For the text-containing cell, return its midpoint in [x, y] coordinate format. 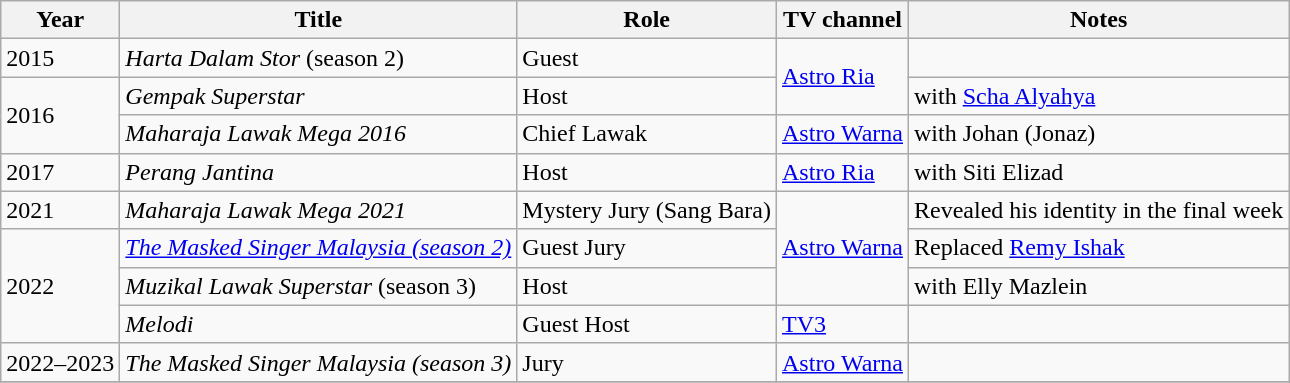
Title [318, 20]
Muzikal Lawak Superstar (season 3) [318, 286]
2021 [60, 210]
Year [60, 20]
Guest Host [647, 324]
2016 [60, 115]
The Masked Singer Malaysia (season 2) [318, 248]
Jury [647, 362]
with Siti Elizad [1099, 172]
with Elly Mazlein [1099, 286]
Maharaja Lawak Mega 2016 [318, 134]
The Masked Singer Malaysia (season 3) [318, 362]
Chief Lawak [647, 134]
Role [647, 20]
Replaced Remy Ishak [1099, 248]
2022–2023 [60, 362]
2022 [60, 286]
Maharaja Lawak Mega 2021 [318, 210]
2017 [60, 172]
Perang Jantina [318, 172]
Guest Jury [647, 248]
Mystery Jury (Sang Bara) [647, 210]
Guest [647, 58]
Harta Dalam Stor (season 2) [318, 58]
TV channel [843, 20]
with Johan (Jonaz) [1099, 134]
Revealed his identity in the final week [1099, 210]
TV3 [843, 324]
2015 [60, 58]
Gempak Superstar [318, 96]
Notes [1099, 20]
with Scha Alyahya [1099, 96]
Melodi [318, 324]
